Pinpoint the cell where the given text exists, returning its [X, Y] midpoint coordinate. 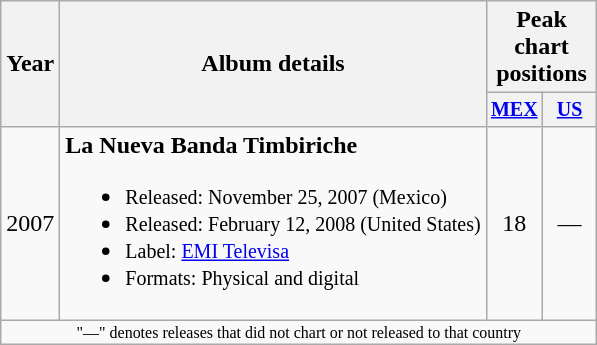
Album details [273, 64]
Year [30, 64]
Peak chart positions [542, 47]
MEX [514, 110]
— [569, 223]
18 [514, 223]
US [569, 110]
2007 [30, 223]
"—" denotes releases that did not chart or not released to that country [299, 332]
